Detect which cell encompasses the target text, then output its (X, Y) center coordinate. 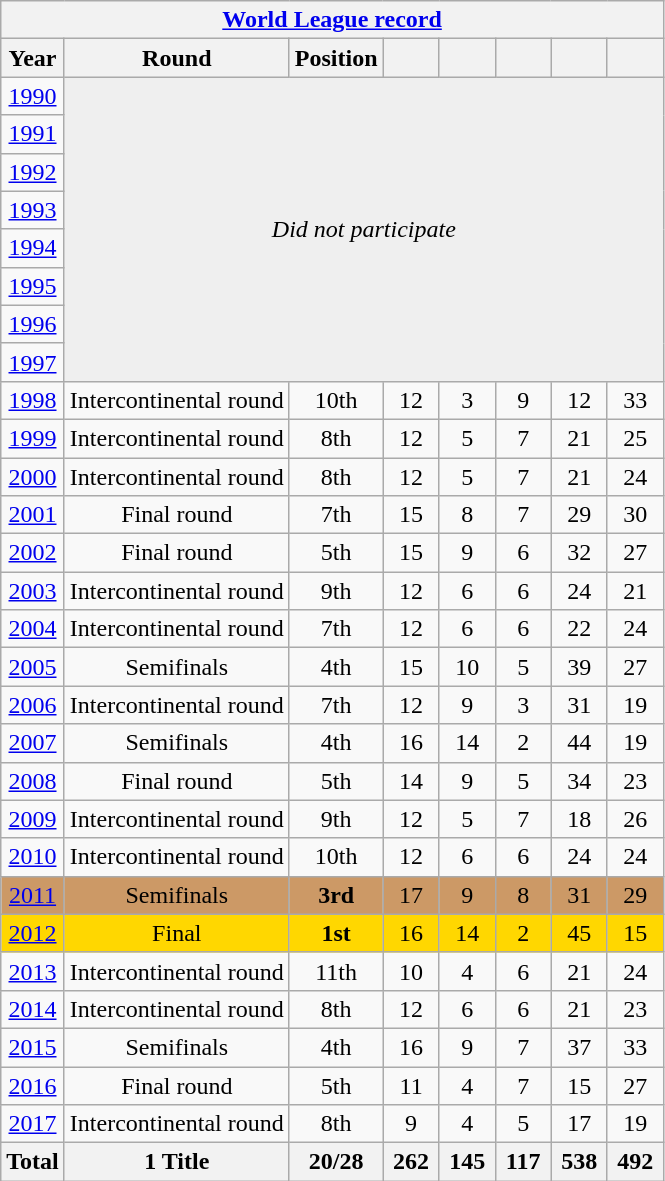
Total (33, 1162)
30 (635, 515)
2000 (33, 477)
Position (336, 58)
2007 (33, 743)
538 (579, 1162)
1994 (33, 248)
2010 (33, 857)
2013 (33, 971)
11 (411, 1085)
1996 (33, 324)
1990 (33, 96)
1995 (33, 286)
2002 (33, 553)
1 Title (176, 1162)
44 (579, 743)
32 (579, 553)
34 (579, 781)
2015 (33, 1047)
2009 (33, 819)
2012 (33, 933)
Year (33, 58)
117 (523, 1162)
Round (176, 58)
2017 (33, 1124)
2016 (33, 1085)
2006 (33, 705)
3rd (336, 895)
1998 (33, 400)
22 (579, 629)
1991 (33, 134)
37 (579, 1047)
11th (336, 971)
2008 (33, 781)
262 (411, 1162)
20/28 (336, 1162)
2005 (33, 667)
World League record (332, 20)
2014 (33, 1009)
18 (579, 819)
25 (635, 438)
26 (635, 819)
2011 (33, 895)
145 (467, 1162)
2001 (33, 515)
Final (176, 933)
Did not participate (364, 229)
39 (579, 667)
1993 (33, 210)
1997 (33, 362)
1999 (33, 438)
492 (635, 1162)
2003 (33, 591)
1st (336, 933)
1992 (33, 172)
2004 (33, 629)
45 (579, 933)
